Locate the cell with the specified text and output its [x, y] center coordinate. 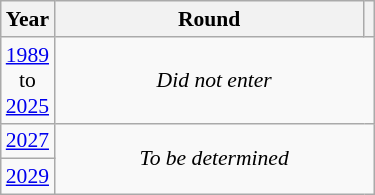
1989to2025 [28, 80]
2029 [28, 177]
Did not enter [214, 80]
2027 [28, 141]
Round [209, 19]
Year [28, 19]
To be determined [214, 158]
